Detect which cell encompasses the target text, then output its (X, Y) center coordinate. 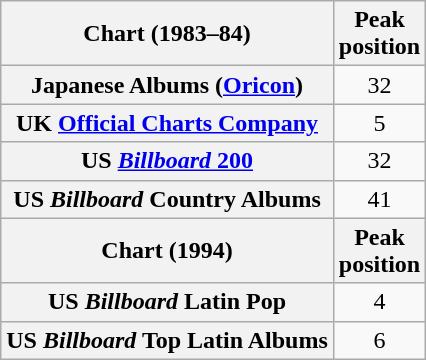
UK Official Charts Company (168, 123)
5 (379, 123)
Japanese Albums (Oricon) (168, 85)
US Billboard Country Albums (168, 199)
4 (379, 302)
US Billboard Top Latin Albums (168, 340)
Chart (1994) (168, 250)
41 (379, 199)
US Billboard 200 (168, 161)
6 (379, 340)
Chart (1983–84) (168, 34)
US Billboard Latin Pop (168, 302)
